Return (x, y) of the center of cell containing provided text 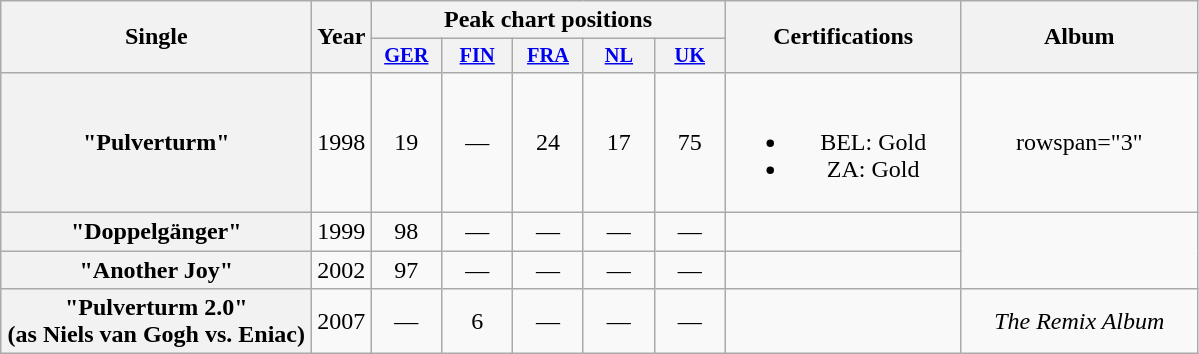
Single (156, 37)
75 (690, 142)
The Remix Album (1079, 322)
98 (406, 232)
24 (548, 142)
2007 (342, 322)
1998 (342, 142)
Certifications (843, 37)
97 (406, 270)
NL (618, 56)
Peak chart positions (548, 20)
19 (406, 142)
17 (618, 142)
rowspan="3" (1079, 142)
6 (478, 322)
FIN (478, 56)
FRA (548, 56)
1999 (342, 232)
UK (690, 56)
"Another Joy" (156, 270)
BEL: GoldZA: Gold (843, 142)
"Pulverturm" (156, 142)
2002 (342, 270)
GER (406, 56)
Year (342, 37)
"Doppelgänger" (156, 232)
"Pulverturm 2.0"(as Niels van Gogh vs. Eniac) (156, 322)
Album (1079, 37)
